Extract the (x, y) coordinate from the center of the cell holding the provided text.  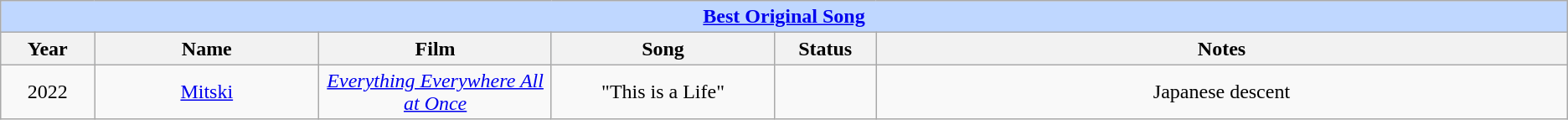
"This is a Life" (663, 92)
Song (663, 49)
Best Original Song (784, 17)
Mitski (207, 92)
Japanese descent (1222, 92)
2022 (48, 92)
Year (48, 49)
Status (826, 49)
Name (207, 49)
Everything Everywhere All at Once (436, 92)
Film (436, 49)
Notes (1222, 49)
